Capture the cell that displays the provided text and extract its [x, y] central coordinate. 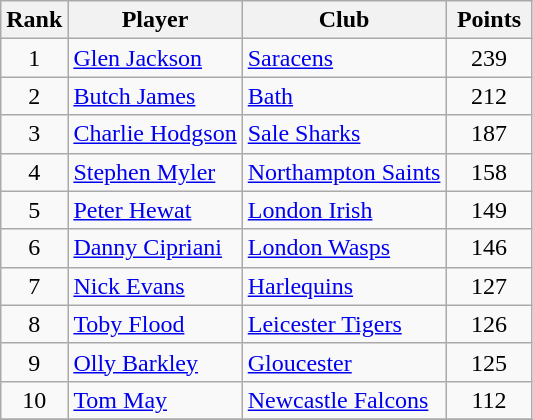
Newcastle Falcons [344, 400]
Butch James [155, 96]
127 [489, 286]
Toby Flood [155, 324]
Glen Jackson [155, 58]
8 [34, 324]
4 [34, 172]
7 [34, 286]
149 [489, 210]
10 [34, 400]
Bath [344, 96]
Charlie Hodgson [155, 134]
Stephen Myler [155, 172]
6 [34, 248]
Sale Sharks [344, 134]
London Irish [344, 210]
Gloucester [344, 362]
112 [489, 400]
Rank [34, 20]
Northampton Saints [344, 172]
Player [155, 20]
Tom May [155, 400]
Points [489, 20]
212 [489, 96]
158 [489, 172]
London Wasps [344, 248]
Saracens [344, 58]
9 [34, 362]
Danny Cipriani [155, 248]
Leicester Tigers [344, 324]
126 [489, 324]
125 [489, 362]
1 [34, 58]
3 [34, 134]
239 [489, 58]
Olly Barkley [155, 362]
187 [489, 134]
Nick Evans [155, 286]
Club [344, 20]
146 [489, 248]
5 [34, 210]
Peter Hewat [155, 210]
2 [34, 96]
Harlequins [344, 286]
